Determine the (X, Y) coordinate at the center of the cell enclosing the given text.  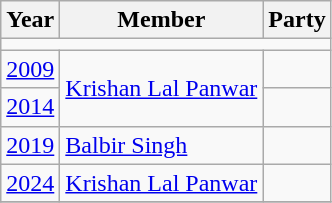
2014 (30, 107)
2009 (30, 69)
Balbir Singh (162, 145)
2024 (30, 183)
Member (162, 20)
2019 (30, 145)
Party (297, 20)
Year (30, 20)
